Find where the given text appears and provide that cell's center as (X, Y) coordinate. 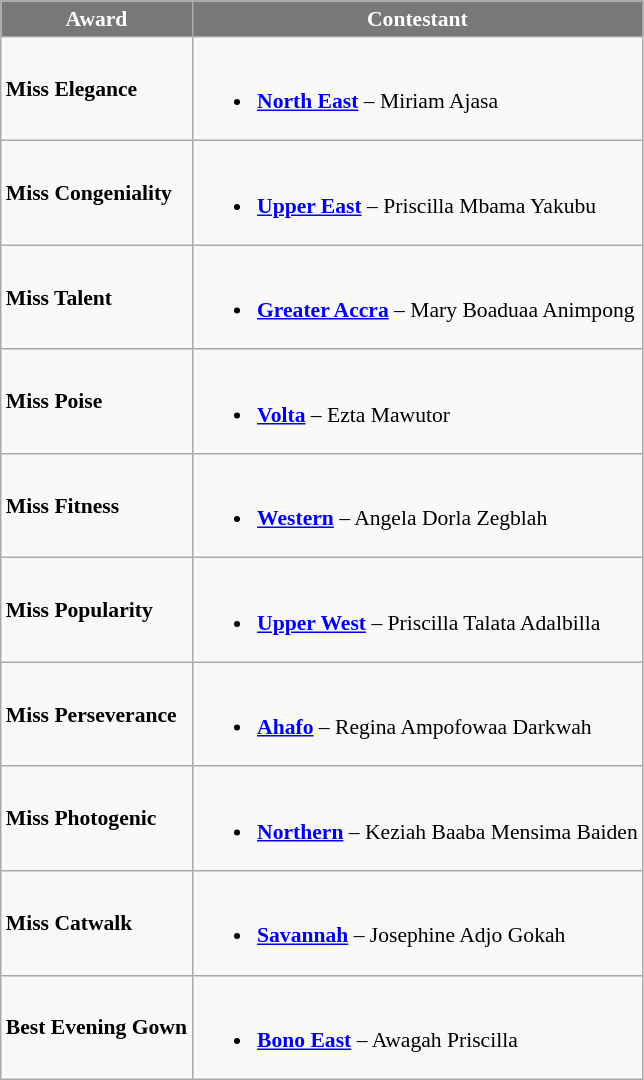
Miss Perseverance (96, 715)
Greater Accra – Mary Boaduaa Animpong (418, 297)
Miss Elegance (96, 89)
Award (96, 19)
Northern – Keziah Baaba Mensima Baiden (418, 819)
Upper East – Priscilla Mbama Yakubu (418, 193)
Upper West – Priscilla Talata Adalbilla (418, 610)
Volta – Ezta Mawutor (418, 402)
Miss Fitness (96, 506)
Miss Poise (96, 402)
Savannah – Josephine Adjo Gokah (418, 923)
Bono East – Awagah Priscilla (418, 1027)
Western – Angela Dorla Zegblah (418, 506)
North East – Miriam Ajasa (418, 89)
Best Evening Gown (96, 1027)
Miss Catwalk (96, 923)
Ahafo – Regina Ampofowaa Darkwah (418, 715)
Contestant (418, 19)
Miss Popularity (96, 610)
Miss Talent (96, 297)
Miss Congeniality (96, 193)
Miss Photogenic (96, 819)
